Capture the cell that displays the provided text and extract its (x, y) central coordinate. 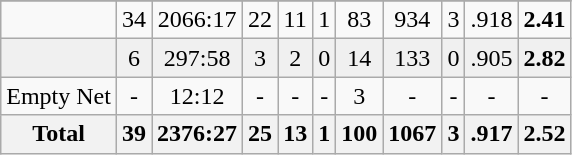
6 (134, 58)
297:58 (198, 58)
11 (296, 20)
2376:27 (198, 134)
83 (360, 20)
Total (59, 134)
2 (296, 58)
2066:17 (198, 20)
934 (412, 20)
Empty Net (59, 96)
13 (296, 134)
14 (360, 58)
2.82 (544, 58)
.905 (492, 58)
12:12 (198, 96)
.918 (492, 20)
100 (360, 134)
25 (260, 134)
2.52 (544, 134)
133 (412, 58)
34 (134, 20)
2.41 (544, 20)
.917 (492, 134)
39 (134, 134)
22 (260, 20)
1067 (412, 134)
